Detect which cell encompasses the target text, then output its (X, Y) center coordinate. 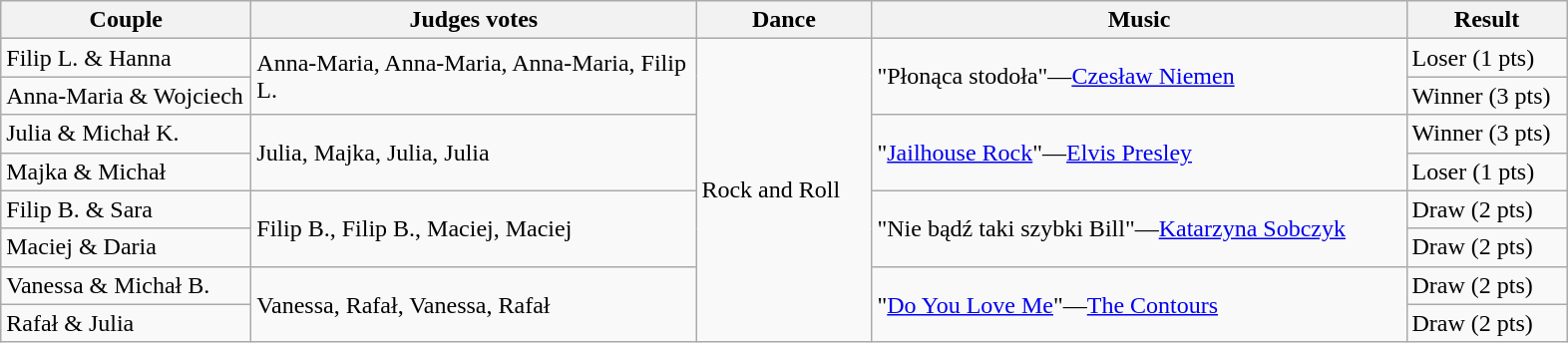
Filip L. & Hanna (126, 58)
"Do You Love Me"—The Contours (1139, 304)
Filip B. & Sara (126, 209)
Anna-Maria, Anna-Maria, Anna-Maria, Filip L. (474, 77)
Anna-Maria & Wojciech (126, 96)
"Jailhouse Rock"—Elvis Presley (1139, 153)
Couple (126, 20)
Dance (784, 20)
Rock and Roll (784, 190)
Result (1486, 20)
Julia, Majka, Julia, Julia (474, 153)
Julia & Michał K. (126, 134)
Filip B., Filip B., Maciej, Maciej (474, 228)
Majka & Michał (126, 171)
Rafał & Julia (126, 323)
"Nie bądź taki szybki Bill"—Katarzyna Sobczyk (1139, 228)
Maciej & Daria (126, 247)
Vanessa, Rafał, Vanessa, Rafał (474, 304)
Music (1139, 20)
"Płonąca stodoła"—Czesław Niemen (1139, 77)
Vanessa & Michał B. (126, 285)
Judges votes (474, 20)
